Return [x, y] of the center of cell containing provided text 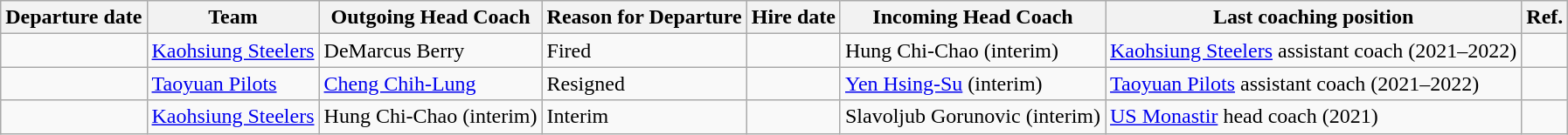
Kaohsiung Steelers assistant coach (2021–2022) [1313, 51]
Hire date [794, 17]
Team [232, 17]
US Monastir head coach (2021) [1313, 117]
Slavoljub Gorunovic (interim) [972, 117]
Resigned [644, 84]
Interim [644, 117]
Fired [644, 51]
Yen Hsing-Su (interim) [972, 84]
Reason for Departure [644, 17]
Last coaching position [1313, 17]
Taoyuan Pilots assistant coach (2021–2022) [1313, 84]
Outgoing Head Coach [430, 17]
Departure date [73, 17]
Taoyuan Pilots [232, 84]
Incoming Head Coach [972, 17]
Ref. [1545, 17]
DeMarcus Berry [430, 51]
Cheng Chih-Lung [430, 84]
